Return the (x, y) coordinate for the center point of the cell that contains the specified text.  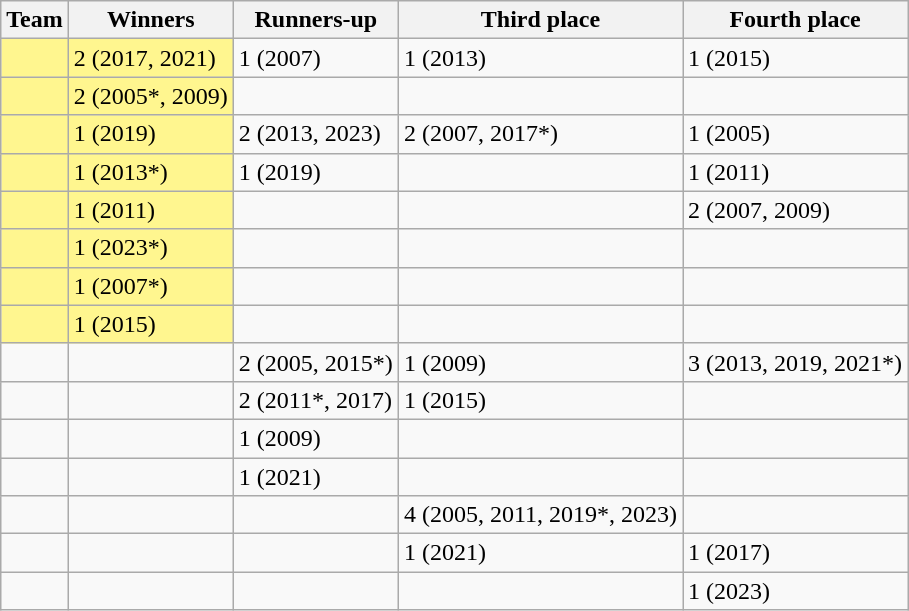
1 (2013) (540, 58)
2 (2005*, 2009) (150, 96)
1 (2005) (796, 134)
Runners-up (316, 20)
4 (2005, 2011, 2019*, 2023) (540, 515)
1 (2023) (796, 591)
Third place (540, 20)
Fourth place (796, 20)
1 (2013*) (150, 172)
2 (2007, 2009) (796, 210)
Winners (150, 20)
1 (2023*) (150, 248)
Team (35, 20)
1 (2007*) (150, 286)
2 (2017, 2021) (150, 58)
2 (2013, 2023) (316, 134)
2 (2007, 2017*) (540, 134)
1 (2007) (316, 58)
1 (2017) (796, 553)
2 (2005, 2015*) (316, 362)
3 (2013, 2019, 2021*) (796, 362)
2 (2011*, 2017) (316, 400)
